Locate the cell with the specified text and output its (x, y) center coordinate. 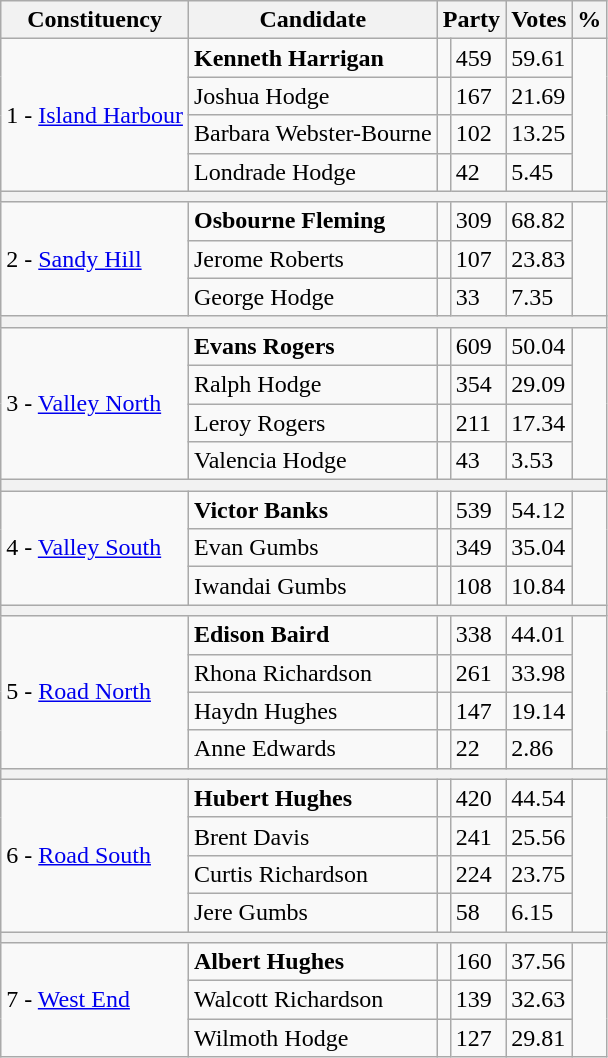
420 (478, 798)
349 (478, 548)
Evan Gumbs (312, 548)
2.86 (539, 749)
7 - West End (95, 1000)
Constituency (95, 20)
43 (478, 461)
261 (478, 673)
George Hodge (312, 297)
32.63 (539, 1000)
Party (471, 20)
Iwandai Gumbs (312, 586)
6 - Road South (95, 855)
50.04 (539, 346)
Kenneth Harrigan (312, 58)
44.54 (539, 798)
147 (478, 711)
211 (478, 423)
338 (478, 635)
Jere Gumbs (312, 912)
3 - Valley North (95, 403)
2 - Sandy Hill (95, 259)
160 (478, 962)
44.01 (539, 635)
Joshua Hodge (312, 96)
102 (478, 134)
309 (478, 221)
Evans Rogers (312, 346)
241 (478, 836)
107 (478, 259)
354 (478, 384)
5.45 (539, 172)
54.12 (539, 510)
13.25 (539, 134)
21.69 (539, 96)
4 - Valley South (95, 548)
Osbourne Fleming (312, 221)
167 (478, 96)
% (590, 20)
7.35 (539, 297)
6.15 (539, 912)
Curtis Richardson (312, 874)
Hubert Hughes (312, 798)
Anne Edwards (312, 749)
68.82 (539, 221)
Rhona Richardson (312, 673)
17.34 (539, 423)
224 (478, 874)
139 (478, 1000)
19.14 (539, 711)
10.84 (539, 586)
Valencia Hodge (312, 461)
29.09 (539, 384)
42 (478, 172)
Wilmoth Hodge (312, 1038)
Votes (539, 20)
108 (478, 586)
5 - Road North (95, 692)
3.53 (539, 461)
Brent Davis (312, 836)
37.56 (539, 962)
609 (478, 346)
Ralph Hodge (312, 384)
33.98 (539, 673)
Londrade Hodge (312, 172)
127 (478, 1038)
Albert Hughes (312, 962)
Edison Baird (312, 635)
Leroy Rogers (312, 423)
58 (478, 912)
25.56 (539, 836)
1 - Island Harbour (95, 115)
Victor Banks (312, 510)
29.81 (539, 1038)
Barbara Webster-Bourne (312, 134)
Candidate (312, 20)
Haydn Hughes (312, 711)
33 (478, 297)
539 (478, 510)
59.61 (539, 58)
Walcott Richardson (312, 1000)
459 (478, 58)
22 (478, 749)
35.04 (539, 548)
Jerome Roberts (312, 259)
23.83 (539, 259)
23.75 (539, 874)
